Determine the [x, y] coordinate at the center of the cell enclosing the given text.  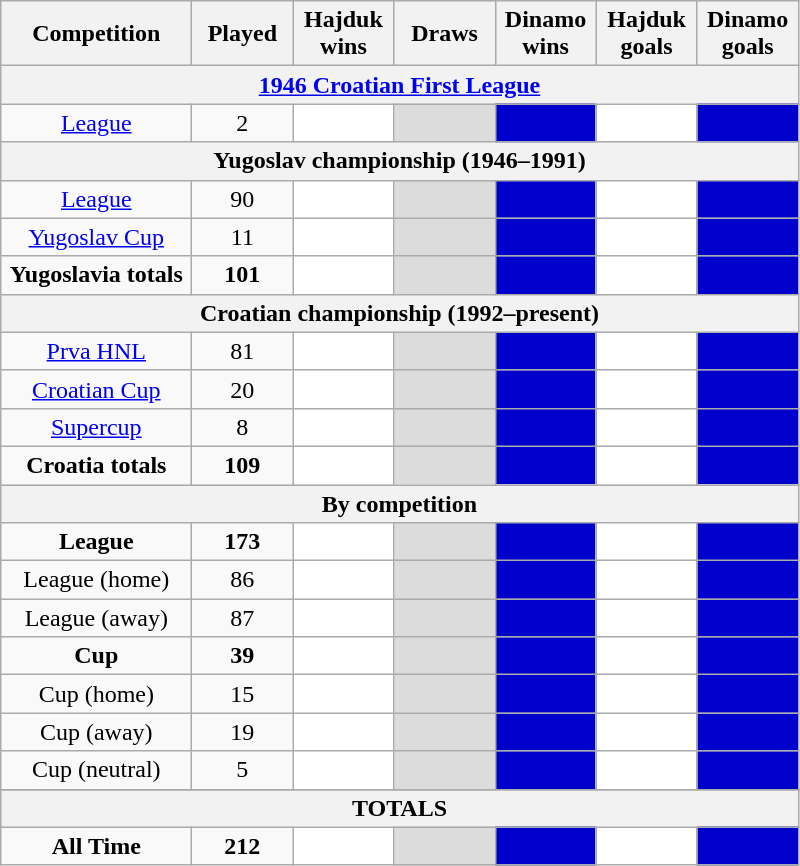
19 [242, 732]
39 [242, 656]
Cup (away) [96, 732]
11 [242, 237]
Dinamo wins [546, 34]
Supercup [96, 427]
1946 Croatian First League [400, 85]
TOTALS [400, 808]
All Time [96, 846]
Croatian championship (1992–present) [400, 313]
Croatia totals [96, 465]
101 [242, 275]
Yugoslavia totals [96, 275]
League (home) [96, 580]
81 [242, 351]
90 [242, 199]
Croatian Cup [96, 389]
Prva HNL [96, 351]
Cup (neutral) [96, 770]
Yugoslav Cup [96, 237]
Draws [444, 34]
173 [242, 542]
86 [242, 580]
Dinamo goals [748, 34]
Competition [96, 34]
League (away) [96, 618]
Yugoslav championship (1946–1991) [400, 161]
15 [242, 694]
Hajduk wins [344, 34]
109 [242, 465]
Cup (home) [96, 694]
5 [242, 770]
20 [242, 389]
2 [242, 123]
87 [242, 618]
8 [242, 427]
Hajduk goals [646, 34]
212 [242, 846]
By competition [400, 503]
Cup [96, 656]
Played [242, 34]
